Return [x, y] of the center of cell containing provided text 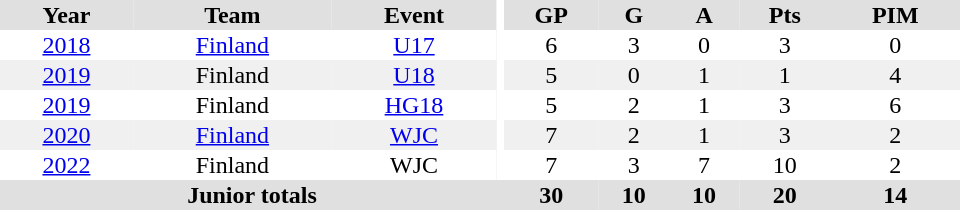
Year [66, 15]
G [634, 15]
2018 [66, 45]
Junior totals [252, 195]
2022 [66, 165]
U18 [414, 75]
2020 [66, 135]
PIM [895, 15]
Event [414, 15]
GP [552, 15]
20 [784, 195]
Team [232, 15]
14 [895, 195]
U17 [414, 45]
30 [552, 195]
Pts [784, 15]
HG18 [414, 105]
A [704, 15]
4 [895, 75]
